Find where the given text appears and provide that cell's center as [X, Y] coordinate. 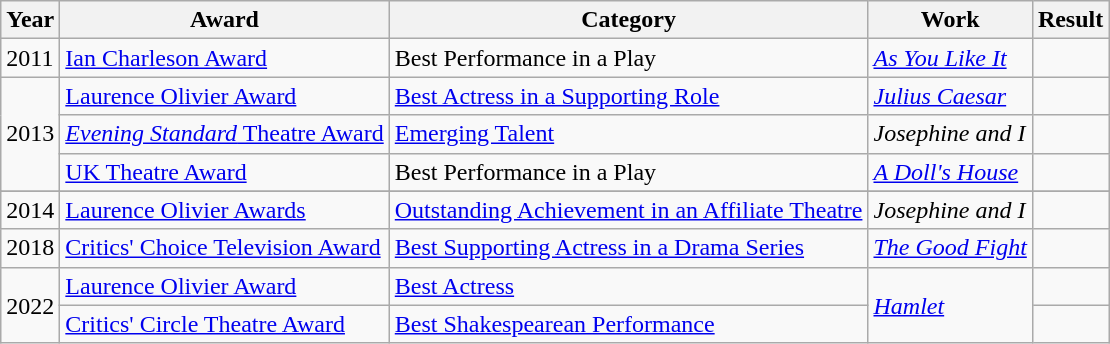
Critics' Choice Television Award [224, 248]
2022 [30, 305]
Year [30, 20]
Julius Caesar [950, 96]
Ian Charleson Award [224, 58]
Work [950, 20]
2018 [30, 248]
Category [628, 20]
A Doll's House [950, 172]
Evening Standard Theatre Award [224, 134]
Best Actress [628, 286]
2014 [30, 210]
Laurence Olivier Awards [224, 210]
Best Actress in a Supporting Role [628, 96]
Emerging Talent [628, 134]
Hamlet [950, 305]
Critics' Circle Theatre Award [224, 324]
As You Like It [950, 58]
2013 [30, 134]
Outstanding Achievement in an Affiliate Theatre [628, 210]
2011 [30, 58]
UK Theatre Award [224, 172]
Best Supporting Actress in a Drama Series [628, 248]
Result [1070, 20]
Best Shakespearean Performance [628, 324]
The Good Fight [950, 248]
Award [224, 20]
